Return [X, Y] of the center of cell containing provided text 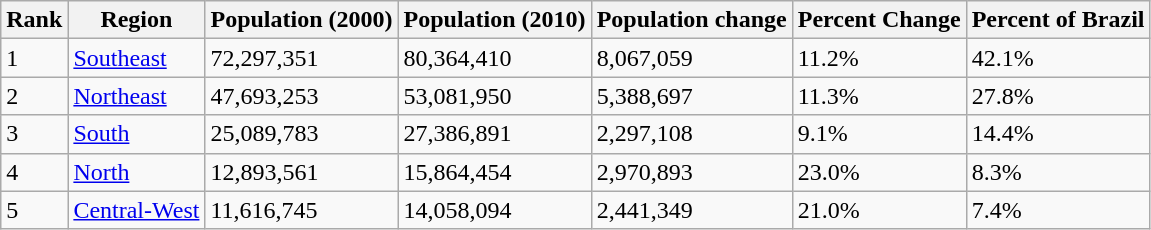
11.3% [879, 96]
11,616,745 [302, 210]
2,297,108 [692, 134]
Rank [34, 20]
2,970,893 [692, 172]
Percent Change [879, 20]
27.8% [1058, 96]
8,067,059 [692, 58]
Population change [692, 20]
Percent of Brazil [1058, 20]
Population (2010) [494, 20]
14.4% [1058, 134]
15,864,454 [494, 172]
Population (2000) [302, 20]
7.4% [1058, 210]
23.0% [879, 172]
11.2% [879, 58]
Southeast [136, 58]
8.3% [1058, 172]
Region [136, 20]
27,386,891 [494, 134]
5 [34, 210]
42.1% [1058, 58]
1 [34, 58]
72,297,351 [302, 58]
5,388,697 [692, 96]
3 [34, 134]
Northeast [136, 96]
47,693,253 [302, 96]
14,058,094 [494, 210]
Central-West [136, 210]
53,081,950 [494, 96]
12,893,561 [302, 172]
25,089,783 [302, 134]
80,364,410 [494, 58]
21.0% [879, 210]
North [136, 172]
9.1% [879, 134]
2 [34, 96]
2,441,349 [692, 210]
South [136, 134]
4 [34, 172]
